For the text-containing cell, return its midpoint in (x, y) coordinate format. 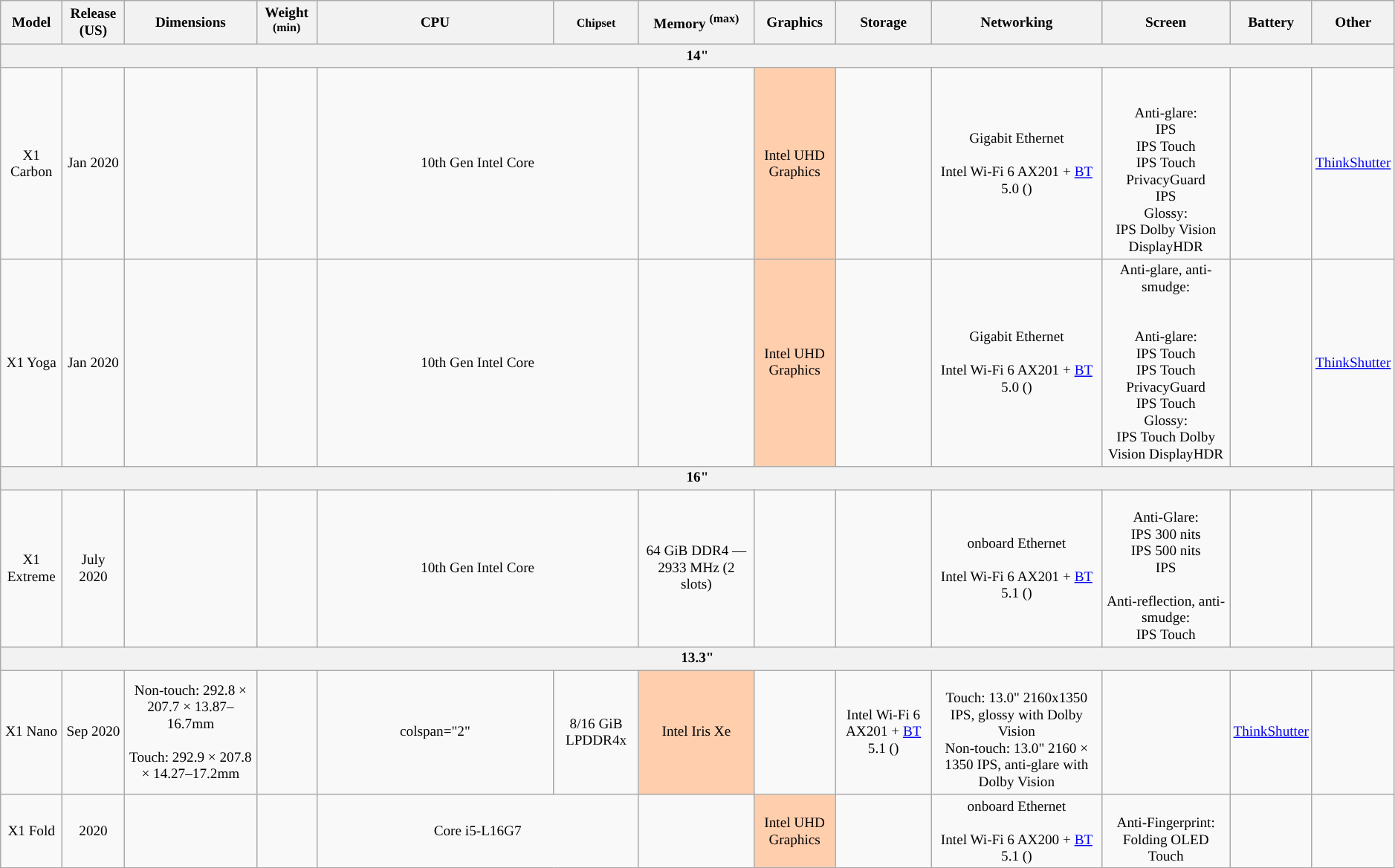
16" (697, 478)
CPU (436, 22)
Anti-Fingerprint: Folding OLED Touch (1165, 831)
Release (US) (94, 22)
Core i5-L16G7 (477, 831)
Anti-Glare: IPS 300 nits IPS 500 nits IPS Anti-reflection, anti-smudge: IPS Touch (1165, 569)
X1 Extreme (31, 569)
13.3" (697, 658)
X1 Yoga (31, 363)
Touch: 13.0" 2160x1350 IPS, glossy with Dolby VisionNon-touch: 13.0" 2160 × 1350 IPS, anti-glare with Dolby Vision (1017, 733)
Screen (1165, 22)
Graphics (794, 22)
X1 Carbon (31, 163)
Sep 2020 (94, 733)
2020 (94, 831)
Intel Wi-Fi 6 AX201 + BT 5.1 () (884, 733)
Other (1353, 22)
Networking (1017, 22)
14" (697, 56)
Model (31, 22)
Chipset (596, 22)
X1 Nano (31, 733)
Anti-glare: IPS IPS Touch IPS Touch PrivacyGuard IPS Glossy: IPS Dolby Vision DisplayHDR (1165, 163)
64 GiB DDR4 — 2933 MHz (2 slots) (696, 569)
colspan="2" (436, 733)
Anti-glare, anti-smudge: Anti-glare: IPS Touch IPS Touch PrivacyGuard IPS Touch Glossy: IPS Touch Dolby Vision DisplayHDR (1165, 363)
onboard EthernetIntel Wi-Fi 6 AX201 + BT 5.1 () (1017, 569)
Storage (884, 22)
Battery (1271, 22)
Weight (min) (287, 22)
8/16 GiB LPDDR4x (596, 733)
Intel Iris Xe (696, 733)
Memory (max) (696, 22)
July 2020 (94, 569)
onboard EthernetIntel Wi-Fi 6 AX200 + BT 5.1 () (1017, 831)
Dimensions (190, 22)
X1 Fold (31, 831)
Non-touch: 292.8 × 207.7 × 13.87–16.7mmTouch: 292.9 × 207.8 × 14.27–17.2mm (190, 733)
